Return the [x, y] coordinate for the center point of the cell that contains the specified text.  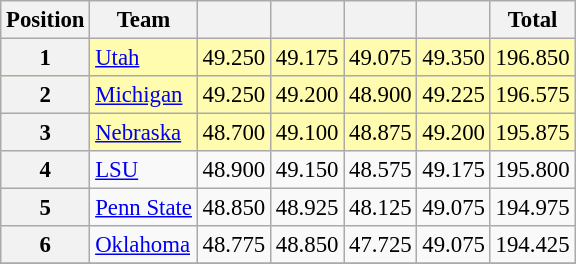
48.775 [234, 245]
194.425 [532, 245]
196.850 [532, 58]
194.975 [532, 208]
4 [46, 170]
48.875 [380, 133]
49.225 [454, 95]
Nebraska [144, 133]
Oklahoma [144, 245]
Utah [144, 58]
49.100 [306, 133]
1 [46, 58]
5 [46, 208]
3 [46, 133]
49.150 [306, 170]
2 [46, 95]
48.575 [380, 170]
6 [46, 245]
LSU [144, 170]
195.875 [532, 133]
196.575 [532, 95]
Position [46, 20]
48.925 [306, 208]
48.700 [234, 133]
48.125 [380, 208]
Total [532, 20]
47.725 [380, 245]
Michigan [144, 95]
Team [144, 20]
49.350 [454, 58]
195.800 [532, 170]
Penn State [144, 208]
